Return [x, y] of the center of cell containing provided text 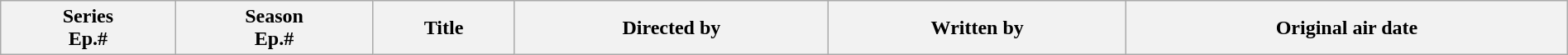
Directed by [672, 28]
Written by [978, 28]
Original air date [1347, 28]
Title [443, 28]
SeasonEp.# [275, 28]
SeriesEp.# [88, 28]
